Determine the (x, y) coordinate at the center of the cell enclosing the given text.  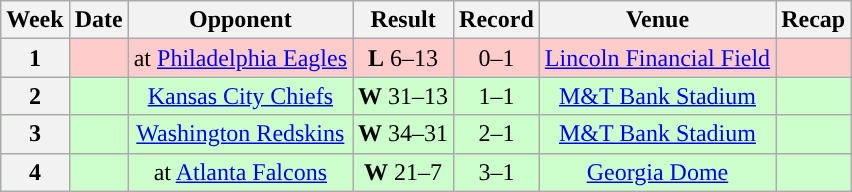
2 (35, 96)
Week (35, 20)
3–1 (497, 172)
Result (404, 20)
L 6–13 (404, 58)
Recap (814, 20)
Lincoln Financial Field (657, 58)
Date (98, 20)
W 34–31 (404, 134)
1–1 (497, 96)
Record (497, 20)
Washington Redskins (240, 134)
Venue (657, 20)
Opponent (240, 20)
at Philadelphia Eagles (240, 58)
1 (35, 58)
Georgia Dome (657, 172)
at Atlanta Falcons (240, 172)
4 (35, 172)
0–1 (497, 58)
Kansas City Chiefs (240, 96)
3 (35, 134)
2–1 (497, 134)
W 21–7 (404, 172)
W 31–13 (404, 96)
